Output the (x, y) coordinate of the center of the cell containing the given text.  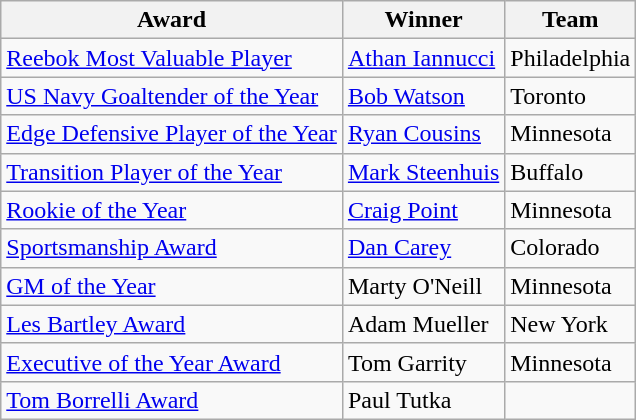
Mark Steenhuis (423, 172)
US Navy Goaltender of the Year (172, 96)
Marty O'Neill (423, 286)
Reebok Most Valuable Player (172, 58)
Winner (423, 20)
Ryan Cousins (423, 134)
GM of the Year (172, 286)
Executive of the Year Award (172, 362)
Paul Tutka (423, 400)
Philadelphia (570, 58)
Toronto (570, 96)
Edge Defensive Player of the Year (172, 134)
Dan Carey (423, 248)
Bob Watson (423, 96)
Award (172, 20)
Team (570, 20)
New York (570, 324)
Transition Player of the Year (172, 172)
Sportsmanship Award (172, 248)
Buffalo (570, 172)
Athan Iannucci (423, 58)
Adam Mueller (423, 324)
Tom Garrity (423, 362)
Les Bartley Award (172, 324)
Tom Borrelli Award (172, 400)
Colorado (570, 248)
Craig Point (423, 210)
Rookie of the Year (172, 210)
